Detect which cell encompasses the target text, then output its [X, Y] center coordinate. 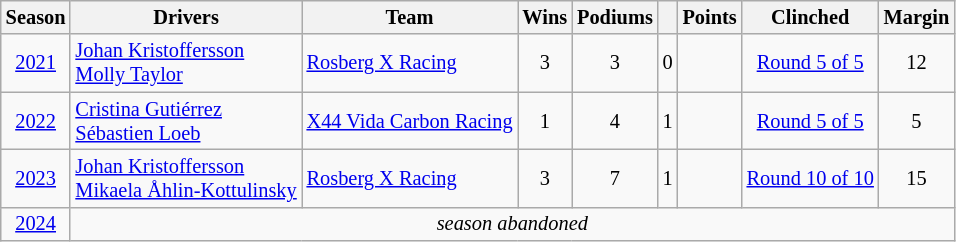
5 [916, 121]
Season [36, 17]
Team [410, 17]
Johan Kristoffersson Mikaela Åhlin-Kottulinsky [186, 178]
Points [710, 17]
0 [668, 63]
season abandoned [512, 224]
Clinched [810, 17]
Podiums [615, 17]
2022 [36, 121]
Margin [916, 17]
12 [916, 63]
2024 [36, 224]
Wins [546, 17]
2021 [36, 63]
7 [615, 178]
15 [916, 178]
Drivers [186, 17]
Cristina Gutiérrez Sébastien Loeb [186, 121]
4 [615, 121]
X44 Vida Carbon Racing [410, 121]
Round 10 of 10 [810, 178]
2023 [36, 178]
Johan Kristoffersson Molly Taylor [186, 63]
